Detect which cell encompasses the target text, then output its [X, Y] center coordinate. 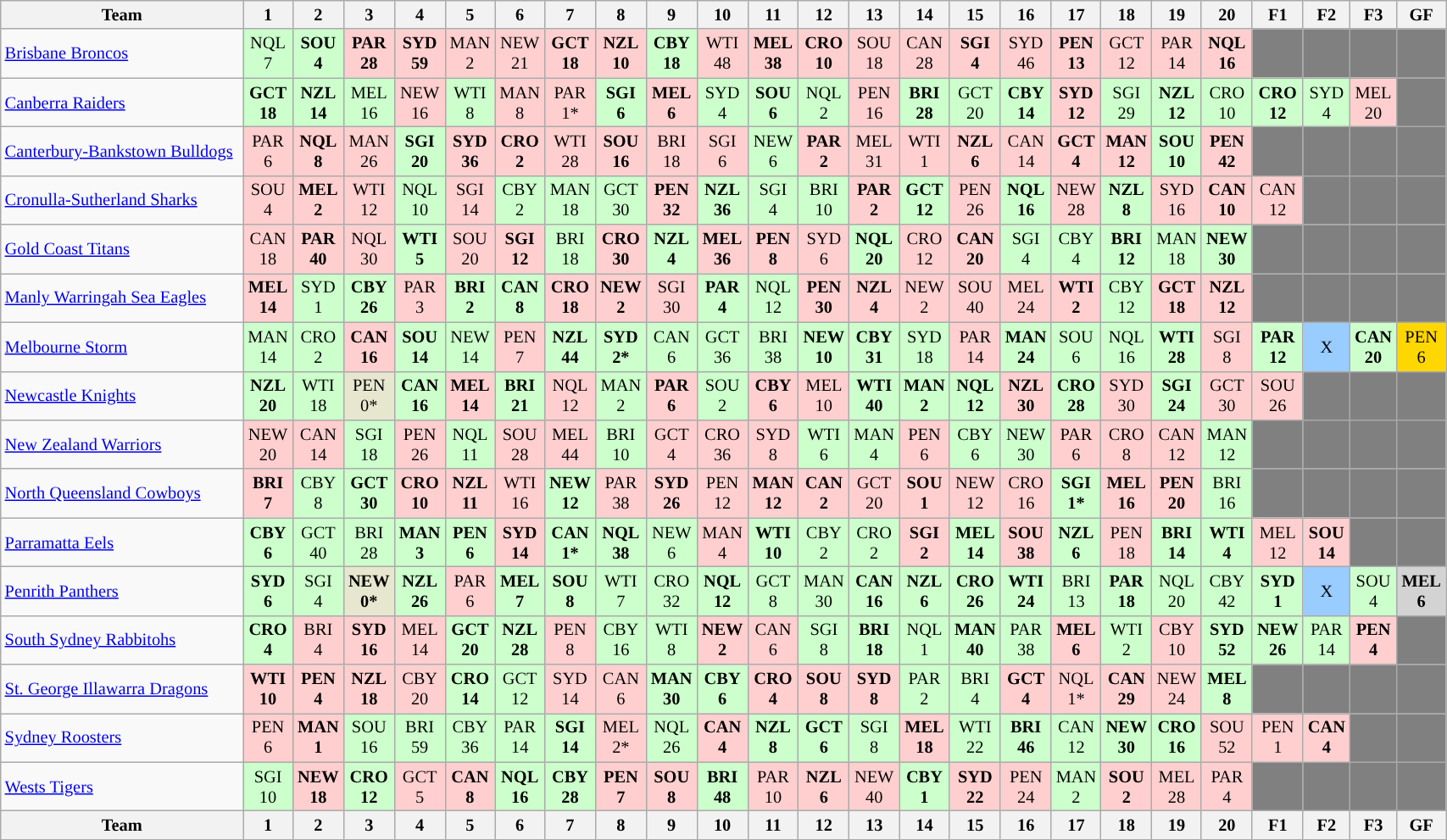
NEW10 [824, 347]
Canterbury-Bankstown Bulldogs [122, 151]
MEL12 [1277, 542]
GCT6 [824, 737]
WTI4 [1227, 542]
PEN18 [1127, 542]
SYD18 [924, 347]
CRO36 [722, 444]
BRI46 [1026, 737]
CAN10 [1227, 200]
CBY16 [621, 640]
CRO26 [975, 591]
GCT8 [773, 591]
Penrith Panthers [122, 591]
SOU20 [470, 249]
BRI48 [722, 787]
SOU18 [875, 53]
BRI13 [1077, 591]
Wests Tigers [122, 787]
MAN8 [520, 103]
PAR10 [773, 787]
PAR40 [318, 249]
PEN32 [671, 200]
NZL28 [520, 640]
CRO14 [470, 689]
PAR18 [1127, 591]
NQL30 [369, 249]
MAN1 [318, 737]
St. George Illawarra Dragons [122, 689]
NEW26 [1277, 640]
NEW24 [1177, 689]
NQL8 [318, 151]
PAR3 [420, 298]
MEL44 [570, 444]
NEW40 [875, 787]
South Sydney Rabbitohs [122, 640]
Newcastle Knights [122, 396]
CBY20 [420, 689]
MEL18 [924, 737]
NEW14 [470, 347]
MEL20 [1373, 103]
New Zealand Warriors [122, 444]
MEL10 [824, 396]
MAN24 [1026, 347]
PEN20 [1177, 493]
CBY14 [1026, 103]
SYD22 [975, 787]
SYD12 [1077, 103]
PEN1 [1277, 737]
NEW18 [318, 787]
MAN26 [369, 151]
Brisbane Broncos [122, 53]
North Queensland Cowboys [122, 493]
MEL24 [1026, 298]
NQL1 [924, 640]
PAR12 [1277, 347]
PEN0* [369, 396]
CBY1 [924, 787]
MAN14 [268, 347]
WTI7 [621, 591]
CAN1* [570, 542]
CBY4 [1077, 249]
WTI5 [420, 249]
PEN30 [824, 298]
PAR1* [570, 103]
PEN16 [875, 103]
BRI59 [420, 737]
WTI6 [824, 444]
WTI40 [875, 396]
SYD36 [470, 151]
CAN28 [924, 53]
MEL2 [318, 200]
SOU1 [924, 493]
SYD2* [621, 347]
SGI24 [1177, 396]
MAN3 [420, 542]
Sydney Roosters [122, 737]
CBY8 [318, 493]
Manly Warringah Sea Eagles [122, 298]
SOU38 [1026, 542]
WTI12 [369, 200]
PEN42 [1227, 151]
SGI29 [1127, 103]
NQL10 [420, 200]
MEL31 [875, 151]
SYD26 [671, 493]
MEL36 [722, 249]
CRO8 [1127, 444]
CRO32 [671, 591]
CBY28 [570, 787]
SGI18 [369, 444]
SOU52 [1227, 737]
NQL7 [268, 53]
PEN24 [1026, 787]
WTI18 [318, 396]
SYD59 [420, 53]
GCT40 [318, 542]
CAN18 [268, 249]
SOU28 [520, 444]
SOU10 [1177, 151]
SYD30 [1127, 396]
WTI22 [975, 737]
NEW16 [420, 103]
Canberra Raiders [122, 103]
CBY36 [470, 737]
CAN2 [824, 493]
SOU40 [975, 298]
NQL38 [621, 542]
NEW28 [1077, 200]
CBY12 [1127, 298]
NQL2 [824, 103]
WTI16 [520, 493]
MEL7 [520, 591]
WTI24 [1026, 591]
BRI38 [773, 347]
SGI12 [520, 249]
BRI16 [1227, 493]
NEW21 [520, 53]
MEL28 [1177, 787]
NZL20 [268, 396]
NQL1* [1077, 689]
CRO30 [621, 249]
NQL11 [470, 444]
GCT5 [420, 787]
NZL10 [621, 53]
Parramatta Eels [122, 542]
SOU26 [1277, 396]
CAN29 [1127, 689]
NZL36 [722, 200]
Cronulla-Sutherland Sharks [122, 200]
CBY10 [1177, 640]
Melbourne Storm [122, 347]
CBY18 [671, 53]
NZL14 [318, 103]
SGI2 [924, 542]
CBY42 [1227, 591]
BRI7 [268, 493]
PAR28 [369, 53]
BRI2 [470, 298]
SYD46 [1026, 53]
BRI14 [1177, 542]
PEN12 [722, 493]
SGI10 [268, 787]
NEW20 [268, 444]
GCT36 [722, 347]
NZL44 [570, 347]
MEL2* [621, 737]
CBY31 [875, 347]
WTI48 [722, 53]
NEW0* [369, 591]
NQL26 [671, 737]
MAN40 [975, 640]
CRO18 [570, 298]
SGI30 [671, 298]
MEL8 [1227, 689]
SYD52 [1227, 640]
Gold Coast Titans [122, 249]
MEL38 [773, 53]
SGI1* [1077, 493]
CRO28 [1077, 396]
PEN13 [1077, 53]
WTI1 [924, 151]
NZL30 [1026, 396]
BRI12 [1127, 249]
NZL26 [420, 591]
CBY26 [369, 298]
BRI21 [520, 396]
SGI20 [420, 151]
NZL18 [369, 689]
NZL11 [470, 493]
